Determine the [x, y] coordinate at the center of the cell enclosing the given text.  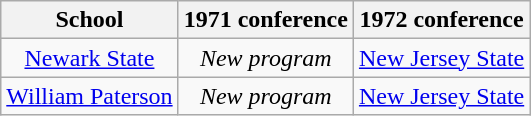
School [90, 20]
1972 conference [441, 20]
1971 conference [266, 20]
Newark State [90, 58]
William Paterson [90, 96]
